Return [x, y] of the center of cell containing provided text 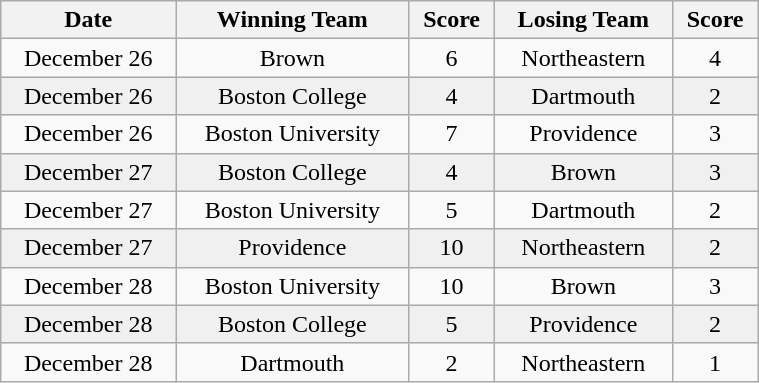
Date [88, 20]
7 [452, 134]
Winning Team [292, 20]
Losing Team [583, 20]
6 [452, 58]
1 [716, 362]
